Identify which cell holds the provided text, then report its (X, Y) central coordinate. 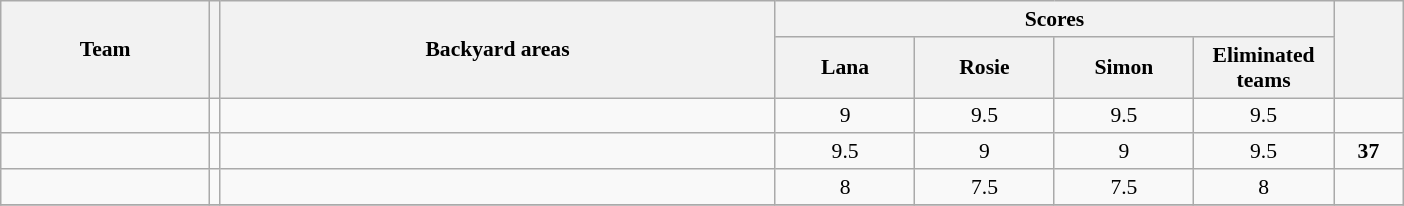
Eliminated teams (1264, 68)
37 (1369, 152)
Lana (844, 68)
Rosie (984, 68)
Scores (1054, 19)
Backyard areas (498, 50)
Simon (1124, 68)
Team (106, 50)
